From the cell containing the given text, extract its center point as (x, y) coordinate. 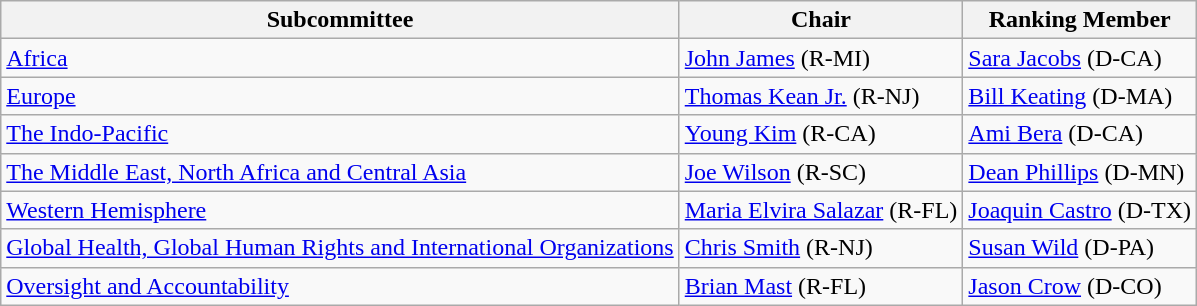
Joaquin Castro (D-TX) (1080, 210)
The Indo-Pacific (340, 134)
Africa (340, 58)
Maria Elvira Salazar (R-FL) (821, 210)
John James (R-MI) (821, 58)
Global Health, Global Human Rights and International Organizations (340, 248)
Western Hemisphere (340, 210)
Thomas Kean Jr. (R-NJ) (821, 96)
The Middle East, North Africa and Central Asia (340, 172)
Jason Crow (D-CO) (1080, 286)
Chair (821, 20)
Sara Jacobs (D-CA) (1080, 58)
Subcommittee (340, 20)
Bill Keating (D-MA) (1080, 96)
Young Kim (R-CA) (821, 134)
Chris Smith (R-NJ) (821, 248)
Europe (340, 96)
Oversight and Accountability (340, 286)
Ranking Member (1080, 20)
Dean Phillips (D-MN) (1080, 172)
Brian Mast (R-FL) (821, 286)
Ami Bera (D-CA) (1080, 134)
Joe Wilson (R-SC) (821, 172)
Susan Wild (D-PA) (1080, 248)
